Find where the given text appears and provide that cell's center as [X, Y] coordinate. 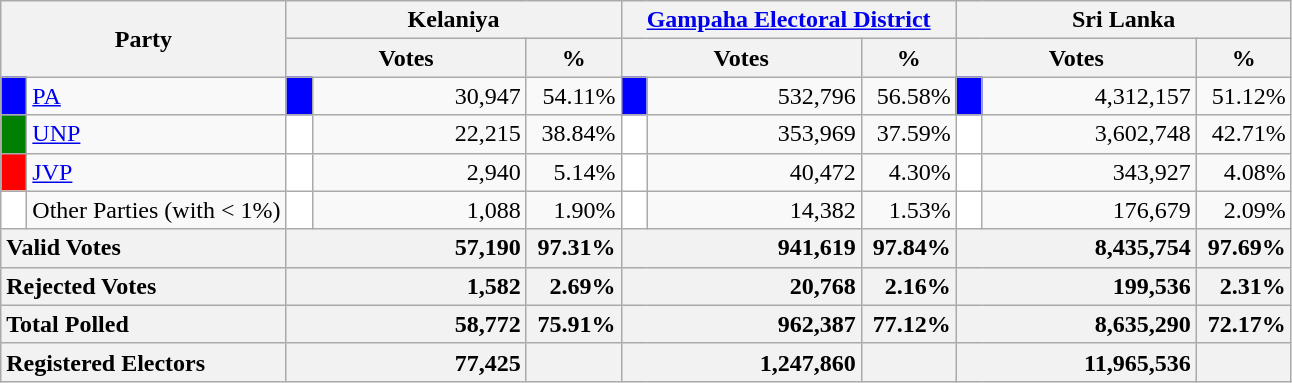
2.16% [908, 286]
Total Polled [144, 324]
22,215 [419, 134]
56.58% [908, 96]
97.84% [908, 248]
97.31% [574, 248]
JVP [156, 172]
77,425 [406, 362]
38.84% [574, 134]
8,435,754 [1076, 248]
20,768 [741, 286]
40,472 [754, 172]
4.08% [1244, 172]
343,927 [1089, 172]
11,965,536 [1076, 362]
941,619 [741, 248]
Gampaha Electoral District [788, 20]
30,947 [419, 96]
UNP [156, 134]
97.69% [1244, 248]
4,312,157 [1089, 96]
1.53% [908, 210]
Kelaniya [454, 20]
PA [156, 96]
14,382 [754, 210]
8,635,290 [1076, 324]
37.59% [908, 134]
Other Parties (with < 1%) [156, 210]
1,088 [419, 210]
2.31% [1244, 286]
5.14% [574, 172]
962,387 [741, 324]
532,796 [754, 96]
Party [144, 39]
199,536 [1076, 286]
4.30% [908, 172]
54.11% [574, 96]
1.90% [574, 210]
72.17% [1244, 324]
Valid Votes [144, 248]
353,969 [754, 134]
1,247,860 [741, 362]
58,772 [406, 324]
77.12% [908, 324]
176,679 [1089, 210]
2.69% [574, 286]
57,190 [406, 248]
2,940 [419, 172]
42.71% [1244, 134]
Registered Electors [144, 362]
Rejected Votes [144, 286]
Sri Lanka [1124, 20]
3,602,748 [1089, 134]
75.91% [574, 324]
51.12% [1244, 96]
1,582 [406, 286]
2.09% [1244, 210]
